Pinpoint the cell where the given text exists, returning its (x, y) midpoint coordinate. 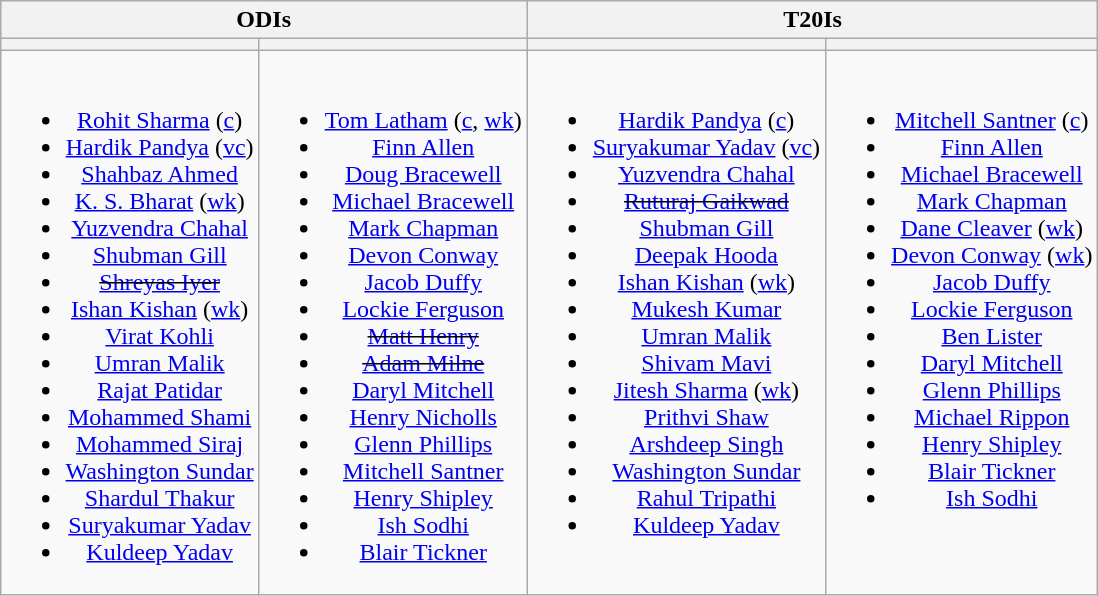
T20Is (812, 20)
ODIs (264, 20)
